Detect which cell encompasses the target text, then output its [x, y] center coordinate. 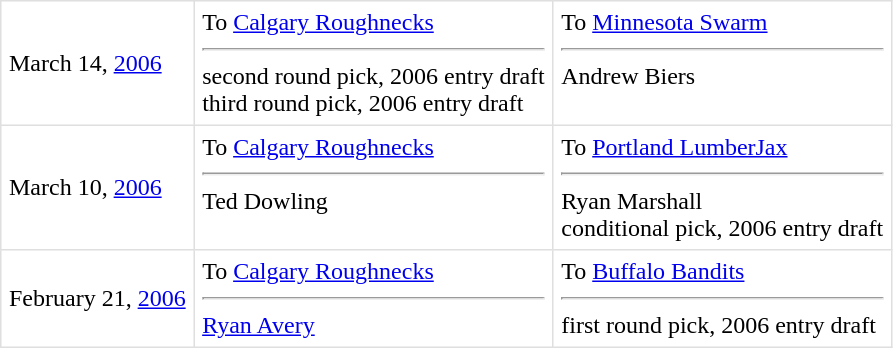
To Portland LumberJax Ryan Marshallconditional pick, 2006 entry draft [722, 187]
February 21, 2006 [98, 299]
To Calgary Roughnecks second round pick, 2006 entry draftthird round pick, 2006 entry draft [374, 63]
March 14, 2006 [98, 63]
To Calgary Roughnecks Ted Dowling [374, 187]
March 10, 2006 [98, 187]
To Minnesota Swarm Andrew Biers [722, 63]
To Calgary Roughnecks Ryan Avery [374, 299]
To Buffalo Bandits first round pick, 2006 entry draft [722, 299]
